Detect which cell encompasses the target text, then output its [X, Y] center coordinate. 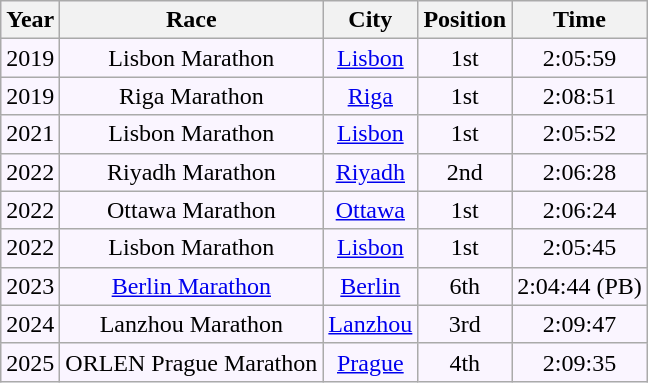
2021 [30, 134]
2024 [30, 324]
2:05:45 [580, 248]
2:06:24 [580, 210]
2:04:44 (PB) [580, 286]
City [370, 20]
Riga [370, 96]
2:06:28 [580, 172]
Ottawa [370, 210]
Riga Marathon [192, 96]
Year [30, 20]
2:05:59 [580, 58]
2025 [30, 362]
2:08:51 [580, 96]
Riyadh [370, 172]
6th [465, 286]
Race [192, 20]
Position [465, 20]
ORLEN Prague Marathon [192, 362]
4th [465, 362]
Ottawa Marathon [192, 210]
Riyadh Marathon [192, 172]
Time [580, 20]
2:09:47 [580, 324]
3rd [465, 324]
2nd [465, 172]
Lanzhou [370, 324]
Berlin Marathon [192, 286]
Berlin [370, 286]
Lanzhou Marathon [192, 324]
2:09:35 [580, 362]
2:05:52 [580, 134]
2023 [30, 286]
Prague [370, 362]
